Capture the cell that displays the provided text and extract its (x, y) central coordinate. 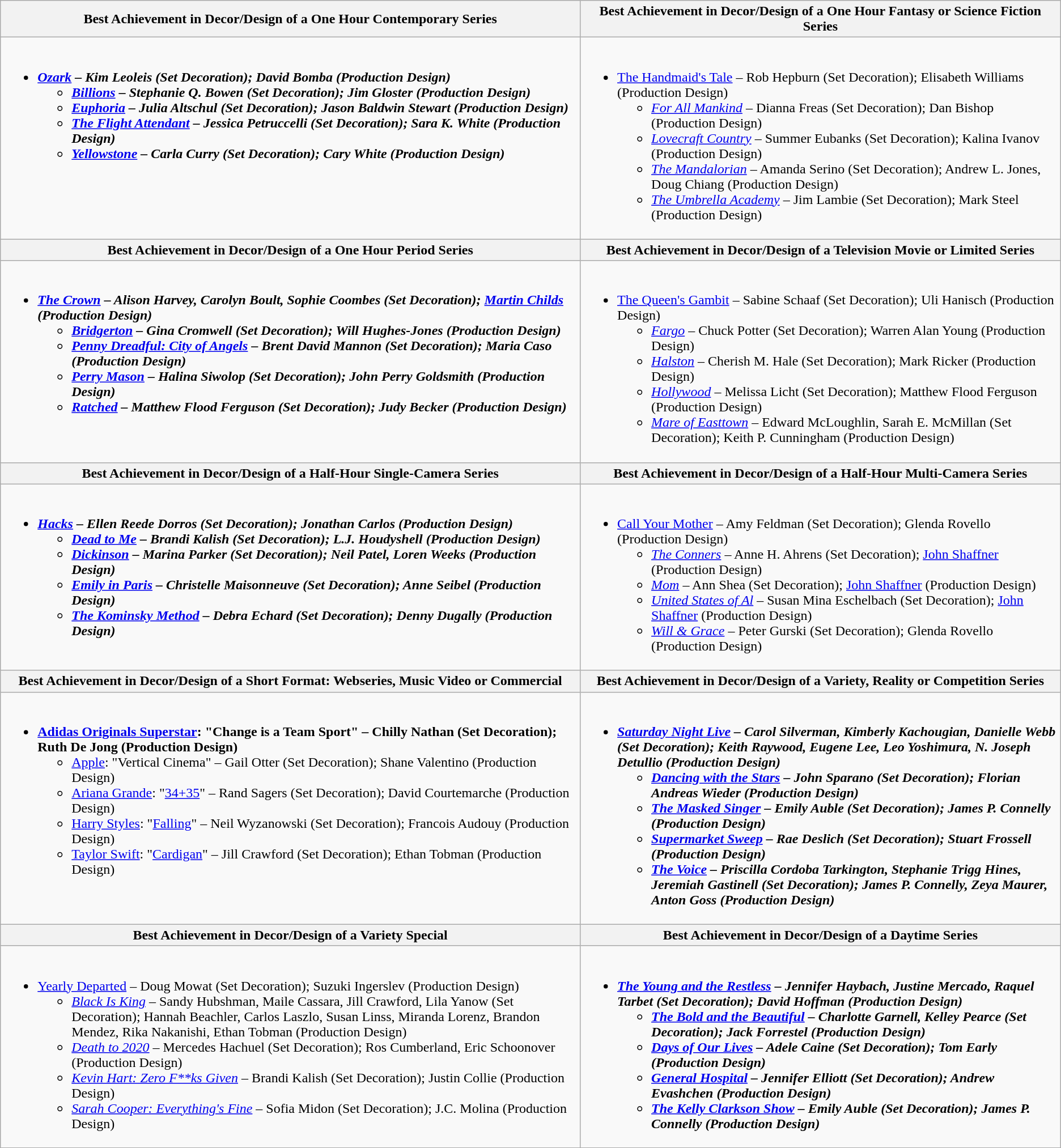
Best Achievement in Decor/Design of a One Hour Period Series (290, 250)
Best Achievement in Decor/Design of a Television Movie or Limited Series (821, 250)
Best Achievement in Decor/Design of a Half-Hour Multi-Camera Series (821, 473)
Best Achievement in Decor/Design of a Daytime Series (821, 935)
Best Achievement in Decor/Design of a One Hour Fantasy or Science Fiction Series (821, 19)
Best Achievement in Decor/Design of a Short Format: Webseries, Music Video or Commercial (290, 681)
Best Achievement in Decor/Design of a Variety Special (290, 935)
Best Achievement in Decor/Design of a Variety, Reality or Competition Series (821, 681)
Best Achievement in Decor/Design of a One Hour Contemporary Series (290, 19)
Best Achievement in Decor/Design of a Half-Hour Single-Camera Series (290, 473)
